From the cell containing the given text, extract its center point as [X, Y] coordinate. 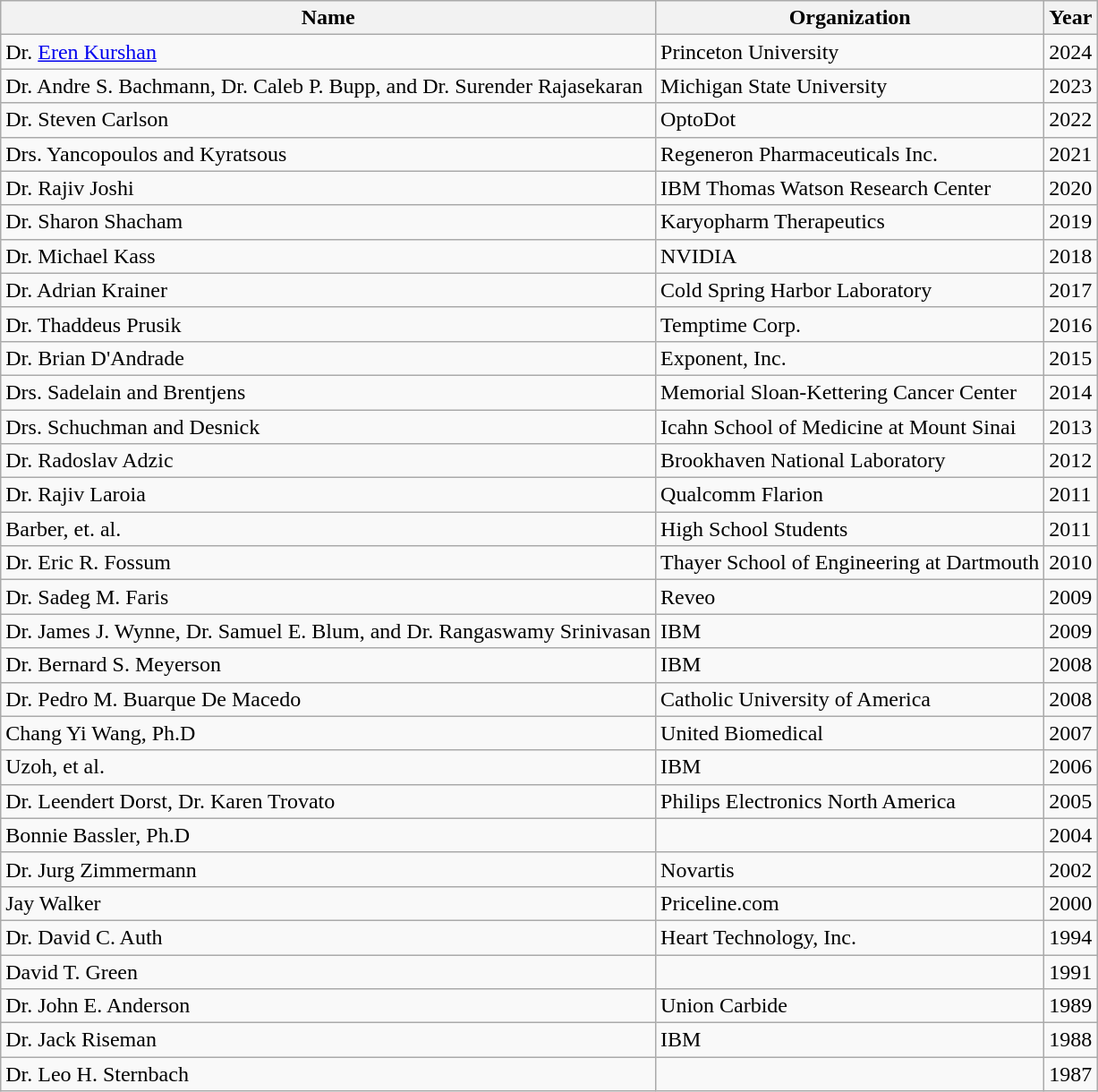
Dr. Radoslav Adzic [328, 461]
Michigan State University [850, 86]
1989 [1070, 1006]
2002 [1070, 869]
Jay Walker [328, 903]
2020 [1070, 188]
2015 [1070, 358]
Dr. John E. Anderson [328, 1006]
2014 [1070, 392]
Priceline.com [850, 903]
2010 [1070, 563]
Drs. Sadelain and Brentjens [328, 392]
Karyopharm Therapeutics [850, 222]
Year [1070, 18]
2018 [1070, 256]
Dr. Michael Kass [328, 256]
2019 [1070, 222]
Brookhaven National Laboratory [850, 461]
Icahn School of Medicine at Mount Sinai [850, 427]
Union Carbide [850, 1006]
Dr. Rajiv Joshi [328, 188]
Dr. Sadeg M. Faris [328, 597]
Cold Spring Harbor Laboratory [850, 290]
Qualcomm Flarion [850, 495]
Memorial Sloan-Kettering Cancer Center [850, 392]
High School Students [850, 529]
2021 [1070, 154]
2023 [1070, 86]
2017 [1070, 290]
David T. Green [328, 971]
Exponent, Inc. [850, 358]
1991 [1070, 971]
NVIDIA [850, 256]
1994 [1070, 937]
Barber, et. al. [328, 529]
Drs. Yancopoulos and Kyratsous [328, 154]
2004 [1070, 835]
Drs. Schuchman and Desnick [328, 427]
Dr. Eric R. Fossum [328, 563]
1987 [1070, 1074]
2016 [1070, 324]
2024 [1070, 52]
Uzoh, et al. [328, 767]
2007 [1070, 733]
Dr. James J. Wynne, Dr. Samuel E. Blum, and Dr. Rangaswamy Srinivasan [328, 631]
Dr. David C. Auth [328, 937]
Philips Electronics North America [850, 801]
Dr. Adrian Krainer [328, 290]
Bonnie Bassler, Ph.D [328, 835]
Dr. Brian D'Andrade [328, 358]
OptoDot [850, 120]
2013 [1070, 427]
Princeton University [850, 52]
Dr. Jack Riseman [328, 1040]
2006 [1070, 767]
2012 [1070, 461]
Chang Yi Wang, Ph.D [328, 733]
Dr. Thaddeus Prusik [328, 324]
Dr. Sharon Shacham [328, 222]
Dr. Steven Carlson [328, 120]
United Biomedical [850, 733]
Dr. Eren Kurshan [328, 52]
IBM Thomas Watson Research Center [850, 188]
Dr. Bernard S. Meyerson [328, 665]
Dr. Andre S. Bachmann, Dr. Caleb P. Bupp, and Dr. Surender Rajasekaran [328, 86]
Heart Technology, Inc. [850, 937]
2005 [1070, 801]
Dr. Rajiv Laroia [328, 495]
Dr. Jurg Zimmermann [328, 869]
Catholic University of America [850, 699]
Regeneron Pharmaceuticals Inc. [850, 154]
Dr. Leendert Dorst, Dr. Karen Trovato [328, 801]
Organization [850, 18]
2022 [1070, 120]
Dr. Pedro M. Buarque De Macedo [328, 699]
Novartis [850, 869]
Thayer School of Engineering at Dartmouth [850, 563]
Dr. Leo H. Sternbach [328, 1074]
Reveo [850, 597]
Name [328, 18]
Temptime Corp. [850, 324]
2000 [1070, 903]
1988 [1070, 1040]
